Locate the cell with the specified text and output its [x, y] center coordinate. 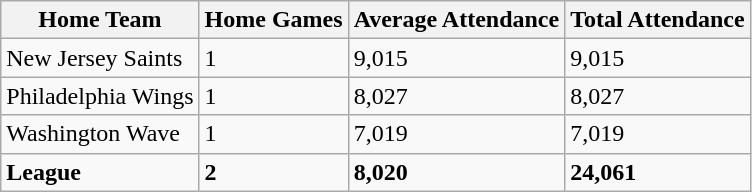
24,061 [658, 172]
Philadelphia Wings [100, 96]
Total Attendance [658, 20]
Average Attendance [456, 20]
2 [274, 172]
League [100, 172]
8,020 [456, 172]
Washington Wave [100, 134]
Home Team [100, 20]
New Jersey Saints [100, 58]
Home Games [274, 20]
